Capture the cell that displays the provided text and extract its (X, Y) central coordinate. 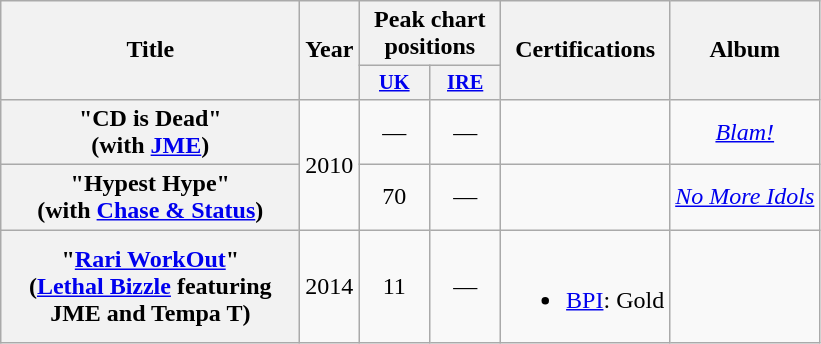
Peak chart positions (430, 34)
Certifications (586, 50)
UK (394, 83)
70 (394, 198)
Year (330, 50)
No More Idols (745, 198)
Title (150, 50)
"Rari WorkOut" (Lethal Bizzle featuring JME and Tempa T) (150, 286)
IRE (466, 83)
BPI: Gold (586, 286)
Blam! (745, 132)
11 (394, 286)
"CD is Dead" (with JME) (150, 132)
"Hypest Hype" (with Chase & Status) (150, 198)
2010 (330, 164)
Album (745, 50)
2014 (330, 286)
